Detect which cell encompasses the target text, then output its [X, Y] center coordinate. 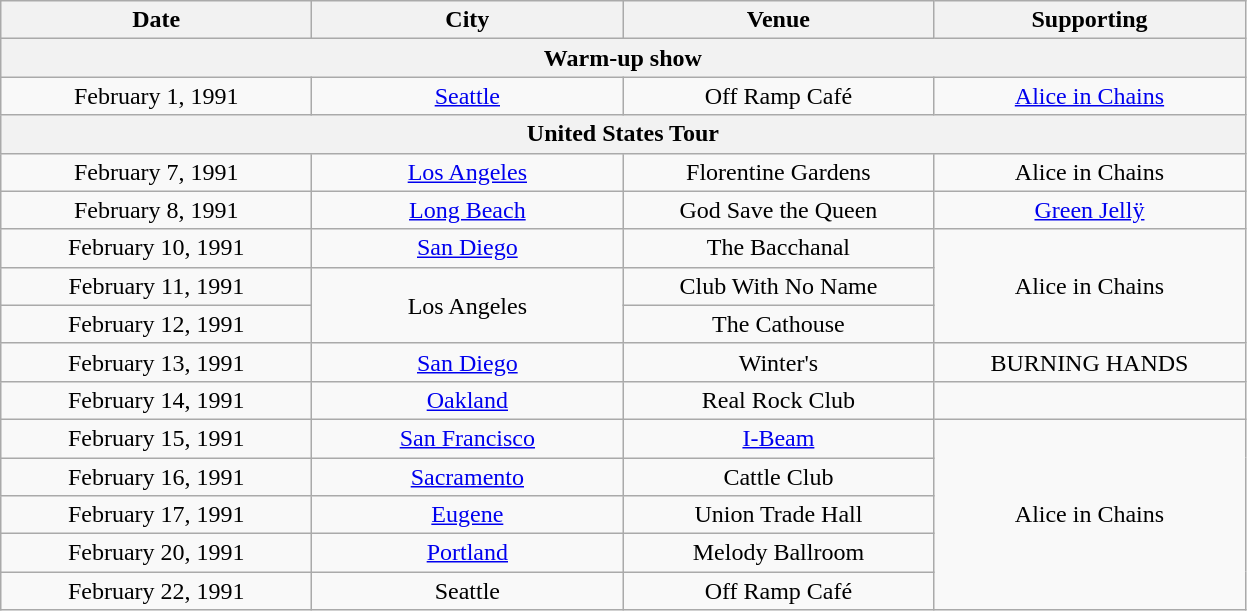
San Francisco [468, 438]
The Bacchanal [778, 248]
February 10, 1991 [156, 248]
Club With No Name [778, 286]
Cattle Club [778, 477]
February 1, 1991 [156, 96]
City [468, 20]
February 11, 1991 [156, 286]
I-Beam [778, 438]
February 14, 1991 [156, 400]
February 22, 1991 [156, 591]
Union Trade Hall [778, 515]
February 15, 1991 [156, 438]
February 12, 1991 [156, 324]
Sacramento [468, 477]
God Save the Queen [778, 210]
February 7, 1991 [156, 172]
Eugene [468, 515]
The Cathouse [778, 324]
February 20, 1991 [156, 553]
BURNING HANDS [1090, 362]
February 8, 1991 [156, 210]
Oakland [468, 400]
Date [156, 20]
Real Rock Club [778, 400]
February 16, 1991 [156, 477]
Warm-up show [623, 58]
United States Tour [623, 134]
February 13, 1991 [156, 362]
Winter's [778, 362]
Melody Ballroom [778, 553]
Portland [468, 553]
Florentine Gardens [778, 172]
Supporting [1090, 20]
Green Jellÿ [1090, 210]
Long Beach [468, 210]
Venue [778, 20]
February 17, 1991 [156, 515]
